Output the (x, y) coordinate of the center of the cell containing the given text.  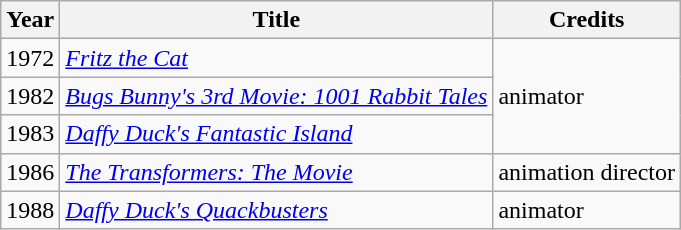
1986 (30, 172)
1988 (30, 210)
The Transformers: The Movie (276, 172)
Fritz the Cat (276, 58)
1972 (30, 58)
1982 (30, 96)
1983 (30, 134)
animation director (587, 172)
Credits (587, 20)
Year (30, 20)
Daffy Duck's Quackbusters (276, 210)
Title (276, 20)
Bugs Bunny's 3rd Movie: 1001 Rabbit Tales (276, 96)
Daffy Duck's Fantastic Island (276, 134)
